Pinpoint the cell where the given text exists, returning its [X, Y] midpoint coordinate. 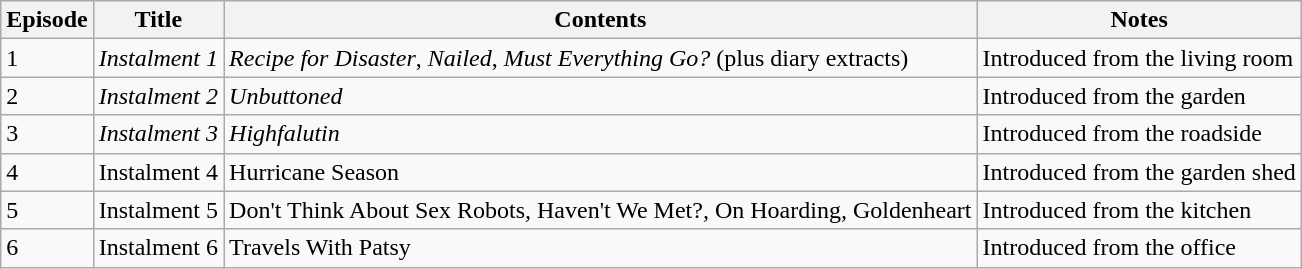
Contents [600, 20]
Don't Think About Sex Robots, Haven't We Met?, On Hoarding, Goldenheart [600, 210]
2 [47, 96]
1 [47, 58]
Introduced from the garden shed [1139, 172]
Introduced from the kitchen [1139, 210]
Notes [1139, 20]
Unbuttoned [600, 96]
Recipe for Disaster, Nailed, Must Everything Go? (plus diary extracts) [600, 58]
Introduced from the living room [1139, 58]
Introduced from the roadside [1139, 134]
Highfalutin [600, 134]
Hurricane Season [600, 172]
Introduced from the garden [1139, 96]
Instalment 2 [158, 96]
4 [47, 172]
Instalment 6 [158, 248]
Introduced from the office [1139, 248]
5 [47, 210]
Title [158, 20]
Instalment 5 [158, 210]
Instalment 3 [158, 134]
Instalment 1 [158, 58]
Episode [47, 20]
3 [47, 134]
Travels With Patsy [600, 248]
Instalment 4 [158, 172]
6 [47, 248]
